Find where the given text appears and provide that cell's center as (x, y) coordinate. 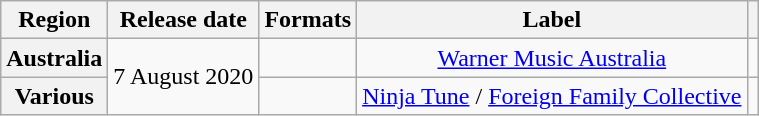
Warner Music Australia (552, 58)
Label (552, 20)
Various (54, 96)
Australia (54, 58)
Release date (184, 20)
Ninja Tune / Foreign Family Collective (552, 96)
7 August 2020 (184, 77)
Region (54, 20)
Formats (308, 20)
